Locate the cell with the specified text and output its (X, Y) center coordinate. 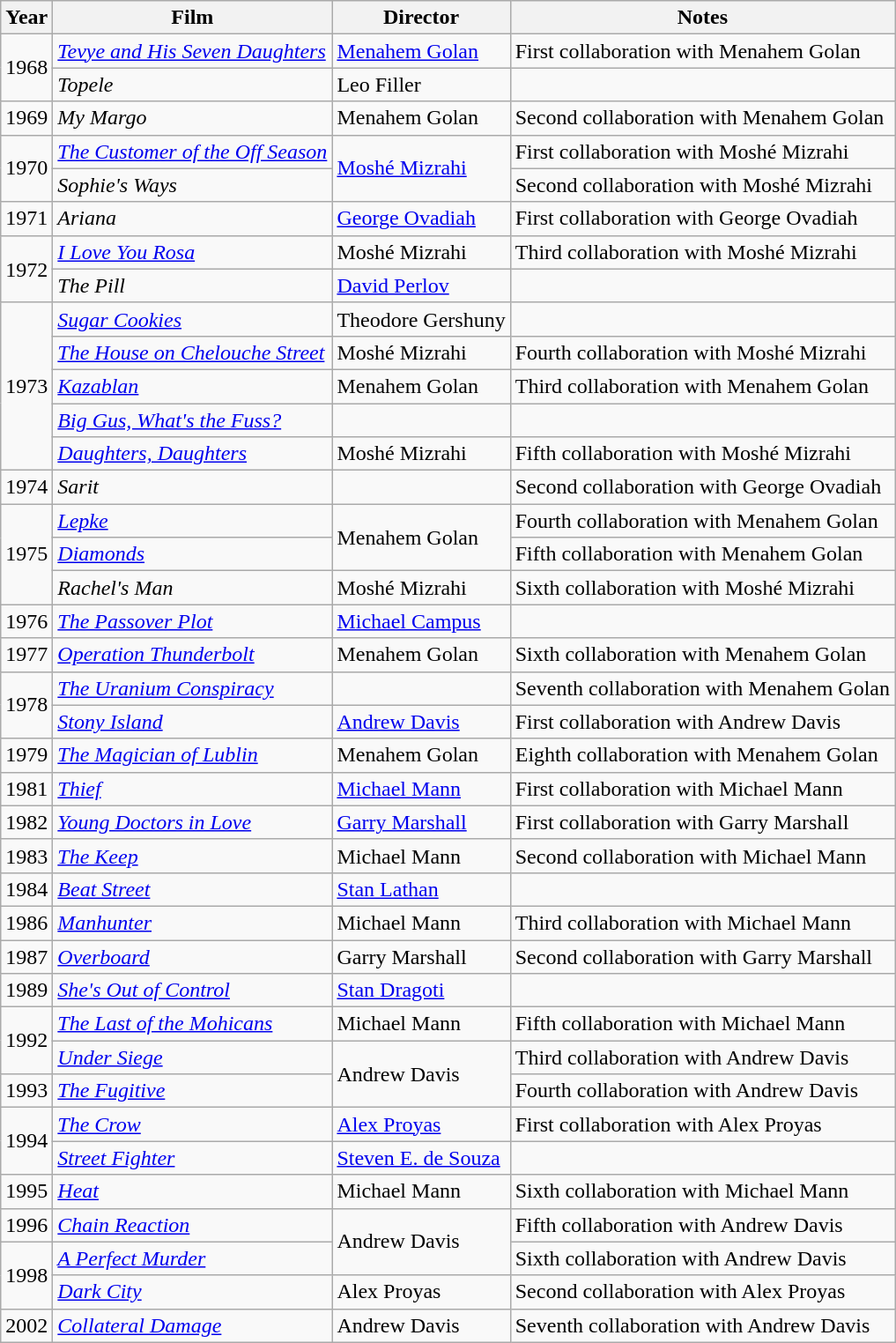
Rachel's Man (192, 588)
Tevye and His Seven Daughters (192, 51)
Operation Thunderbolt (192, 655)
Year (26, 18)
Eighth collaboration with Menahem Golan (702, 755)
Sixth collaboration with Andrew Davis (702, 1258)
2002 (26, 1325)
First collaboration with George Ovadiah (702, 219)
The Keep (192, 856)
Fourth collaboration with Andrew Davis (702, 1091)
Sarit (192, 487)
1972 (26, 269)
Leo Filler (421, 85)
Fifth collaboration with Andrew Davis (702, 1225)
Film (192, 18)
1984 (26, 889)
Third collaboration with Menahem Golan (702, 386)
Fourth collaboration with Moshé Mizrahi (702, 352)
Second collaboration with Moshé Mizrahi (702, 185)
The Crow (192, 1124)
Michael Campus (421, 621)
Stan Lathan (421, 889)
1994 (26, 1141)
Young Doctors in Love (192, 822)
1976 (26, 621)
Sixth collaboration with Michael Mann (702, 1191)
1979 (26, 755)
1975 (26, 554)
Street Fighter (192, 1158)
1973 (26, 386)
Third collaboration with Michael Mann (702, 923)
Collateral Damage (192, 1325)
Fifth collaboration with Menahem Golan (702, 554)
Second collaboration with Menahem Golan (702, 118)
Steven E. de Souza (421, 1158)
Dark City (192, 1292)
1995 (26, 1191)
Second collaboration with Alex Proyas (702, 1292)
1989 (26, 991)
Second collaboration with Garry Marshall (702, 956)
First collaboration with Garry Marshall (702, 822)
1986 (26, 923)
Second collaboration with George Ovadiah (702, 487)
Third collaboration with Moshé Mizrahi (702, 252)
Sixth collaboration with Menahem Golan (702, 655)
David Perlov (421, 286)
First collaboration with Andrew Davis (702, 722)
The Passover Plot (192, 621)
1981 (26, 789)
Thief (192, 789)
1998 (26, 1275)
Fifth collaboration with Moshé Mizrahi (702, 454)
Topele (192, 85)
Sixth collaboration with Moshé Mizrahi (702, 588)
Kazablan (192, 386)
The House on Chelouche Street (192, 352)
Big Gus, What's the Fuss? (192, 420)
Daughters, Daughters (192, 454)
Seventh collaboration with Menahem Golan (702, 688)
Manhunter (192, 923)
The Magician of Lublin (192, 755)
1969 (26, 118)
1971 (26, 219)
Chain Reaction (192, 1225)
Under Siege (192, 1057)
First collaboration with Moshé Mizrahi (702, 152)
1968 (26, 68)
1982 (26, 822)
Second collaboration with Michael Mann (702, 856)
Sugar Cookies (192, 319)
1970 (26, 168)
My Margo (192, 118)
1993 (26, 1091)
The Customer of the Off Season (192, 152)
1996 (26, 1225)
1992 (26, 1041)
1977 (26, 655)
Overboard (192, 956)
I Love You Rosa (192, 252)
Third collaboration with Andrew Davis (702, 1057)
Theodore Gershuny (421, 319)
George Ovadiah (421, 219)
Fourth collaboration with Menahem Golan (702, 521)
Stan Dragoti (421, 991)
The Fugitive (192, 1091)
Seventh collaboration with Andrew Davis (702, 1325)
Beat Street (192, 889)
1983 (26, 856)
A Perfect Murder (192, 1258)
The Last of the Mohicans (192, 1024)
1987 (26, 956)
Heat (192, 1191)
Diamonds (192, 554)
The Pill (192, 286)
She's Out of Control (192, 991)
Notes (702, 18)
1974 (26, 487)
First collaboration with Michael Mann (702, 789)
First collaboration with Menahem Golan (702, 51)
Stony Island (192, 722)
The Uranium Conspiracy (192, 688)
Director (421, 18)
Lepke (192, 521)
Ariana (192, 219)
Sophie's Ways (192, 185)
Fifth collaboration with Michael Mann (702, 1024)
1978 (26, 705)
First collaboration with Alex Proyas (702, 1124)
